Find where the given text appears and provide that cell's center as [x, y] coordinate. 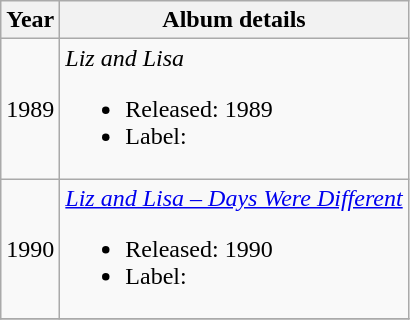
1990 [30, 249]
Year [30, 20]
Album details [234, 20]
1989 [30, 109]
Liz and Lisa – Days Were DifferentReleased: 1990Label: [234, 249]
Liz and LisaReleased: 1989Label: [234, 109]
